For the text-containing cell, return its midpoint in (X, Y) coordinate format. 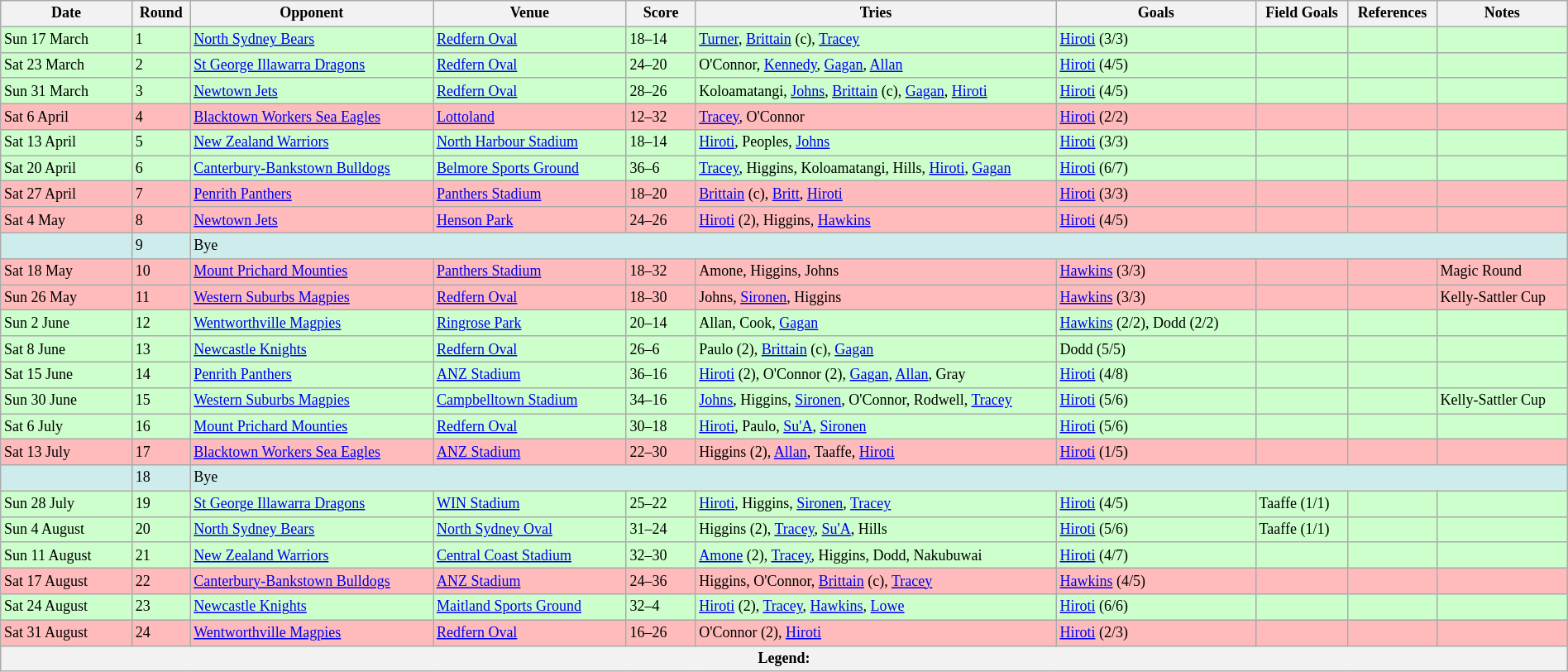
Maitland Sports Ground (530, 607)
North Harbour Stadium (530, 142)
17 (160, 452)
Score (661, 13)
Sat 31 August (66, 632)
Date (66, 13)
Sun 4 August (66, 530)
Hiroti (2), Tracey, Hawkins, Lowe (876, 607)
22–30 (661, 452)
Paulo (2), Brittain (c), Gagan (876, 349)
12–32 (661, 116)
Ringrose Park (530, 323)
References (1393, 13)
30–18 (661, 427)
Belmore Sports Ground (530, 169)
Sat 8 June (66, 349)
Sun 30 June (66, 401)
23 (160, 607)
Henson Park (530, 220)
Hawkins (2/2), Dodd (2/2) (1156, 323)
9 (160, 245)
Sun 31 March (66, 91)
Sat 4 May (66, 220)
Sun 11 August (66, 554)
Higgins (2), Tracey, Su'A, Hills (876, 530)
Sat 18 May (66, 271)
Hiroti (6/7) (1156, 169)
Dodd (5/5) (1156, 349)
1 (160, 40)
Central Coast Stadium (530, 554)
18–30 (661, 298)
18–20 (661, 194)
Magic Round (1502, 271)
3 (160, 91)
Hiroti, Peoples, Johns (876, 142)
2 (160, 65)
7 (160, 194)
Tries (876, 13)
24 (160, 632)
Sat 6 April (66, 116)
32–30 (661, 554)
20–14 (661, 323)
Sun 28 July (66, 503)
Sat 13 July (66, 452)
4 (160, 116)
Hiroti (4/7) (1156, 554)
Koloamatangi, Johns, Brittain (c), Gagan, Hiroti (876, 91)
Sun 2 June (66, 323)
Notes (1502, 13)
24–36 (661, 581)
36–6 (661, 169)
Sat 23 March (66, 65)
Sat 24 August (66, 607)
Tracey, Higgins, Koloamatangi, Hills, Hiroti, Gagan (876, 169)
Sat 15 June (66, 374)
O'Connor, Kennedy, Gagan, Allan (876, 65)
Hiroti (2), Higgins, Hawkins (876, 220)
Hiroti (2/3) (1156, 632)
O'Connor (2), Hiroti (876, 632)
Hiroti (2/2) (1156, 116)
Sat 6 July (66, 427)
Hiroti (2), O'Connor (2), Gagan, Allan, Gray (876, 374)
16–26 (661, 632)
20 (160, 530)
Sat 20 April (66, 169)
28–26 (661, 91)
13 (160, 349)
Goals (1156, 13)
Sun 17 March (66, 40)
Hiroti, Higgins, Sironen, Tracey (876, 503)
31–24 (661, 530)
36–16 (661, 374)
Sat 17 August (66, 581)
Venue (530, 13)
18 (160, 478)
Field Goals (1302, 13)
North Sydney Oval (530, 530)
Amone, Higgins, Johns (876, 271)
15 (160, 401)
16 (160, 427)
Higgins, O'Connor, Brittain (c), Tracey (876, 581)
8 (160, 220)
11 (160, 298)
Tracey, O'Connor (876, 116)
Sun 26 May (66, 298)
Legend: (784, 659)
25–22 (661, 503)
Hiroti (4/8) (1156, 374)
6 (160, 169)
34–16 (661, 401)
Turner, Brittain (c), Tracey (876, 40)
22 (160, 581)
Johns, Higgins, Sironen, O'Connor, Rodwell, Tracey (876, 401)
Hiroti, Paulo, Su'A, Sironen (876, 427)
32–4 (661, 607)
Lottoland (530, 116)
Sat 13 April (66, 142)
Allan, Cook, Gagan (876, 323)
Opponent (312, 13)
Higgins (2), Allan, Taaffe, Hiroti (876, 452)
14 (160, 374)
Amone (2), Tracey, Higgins, Dodd, Nakubuwai (876, 554)
Hiroti (1/5) (1156, 452)
Sat 27 April (66, 194)
18–32 (661, 271)
Brittain (c), Britt, Hiroti (876, 194)
26–6 (661, 349)
24–26 (661, 220)
24–20 (661, 65)
Campbelltown Stadium (530, 401)
10 (160, 271)
12 (160, 323)
21 (160, 554)
19 (160, 503)
5 (160, 142)
Hiroti (6/6) (1156, 607)
Hawkins (4/5) (1156, 581)
Round (160, 13)
WIN Stadium (530, 503)
Johns, Sironen, Higgins (876, 298)
